Locate the cell with the specified text and output its [x, y] center coordinate. 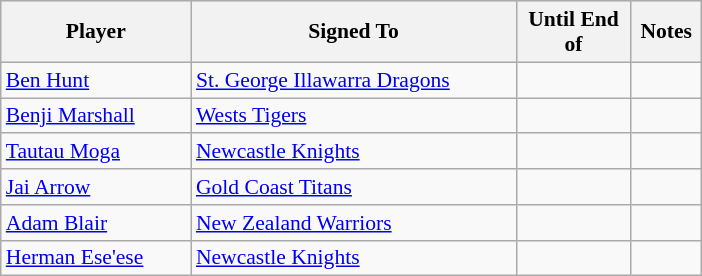
Jai Arrow [96, 187]
Benji Marshall [96, 116]
Wests Tigers [354, 116]
Signed To [354, 32]
Tautau Moga [96, 152]
Player [96, 32]
Until End of [574, 32]
Herman Ese'ese [96, 258]
New Zealand Warriors [354, 223]
Notes [666, 32]
Ben Hunt [96, 80]
Adam Blair [96, 223]
St. George Illawarra Dragons [354, 80]
Gold Coast Titans [354, 187]
